Determine the (x, y) coordinate at the center of the cell enclosing the given text.  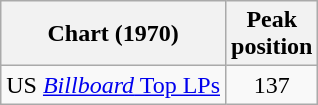
Chart (1970) (114, 34)
Peakposition (272, 34)
US Billboard Top LPs (114, 85)
137 (272, 85)
